From the cell containing the given text, extract its center point as (x, y) coordinate. 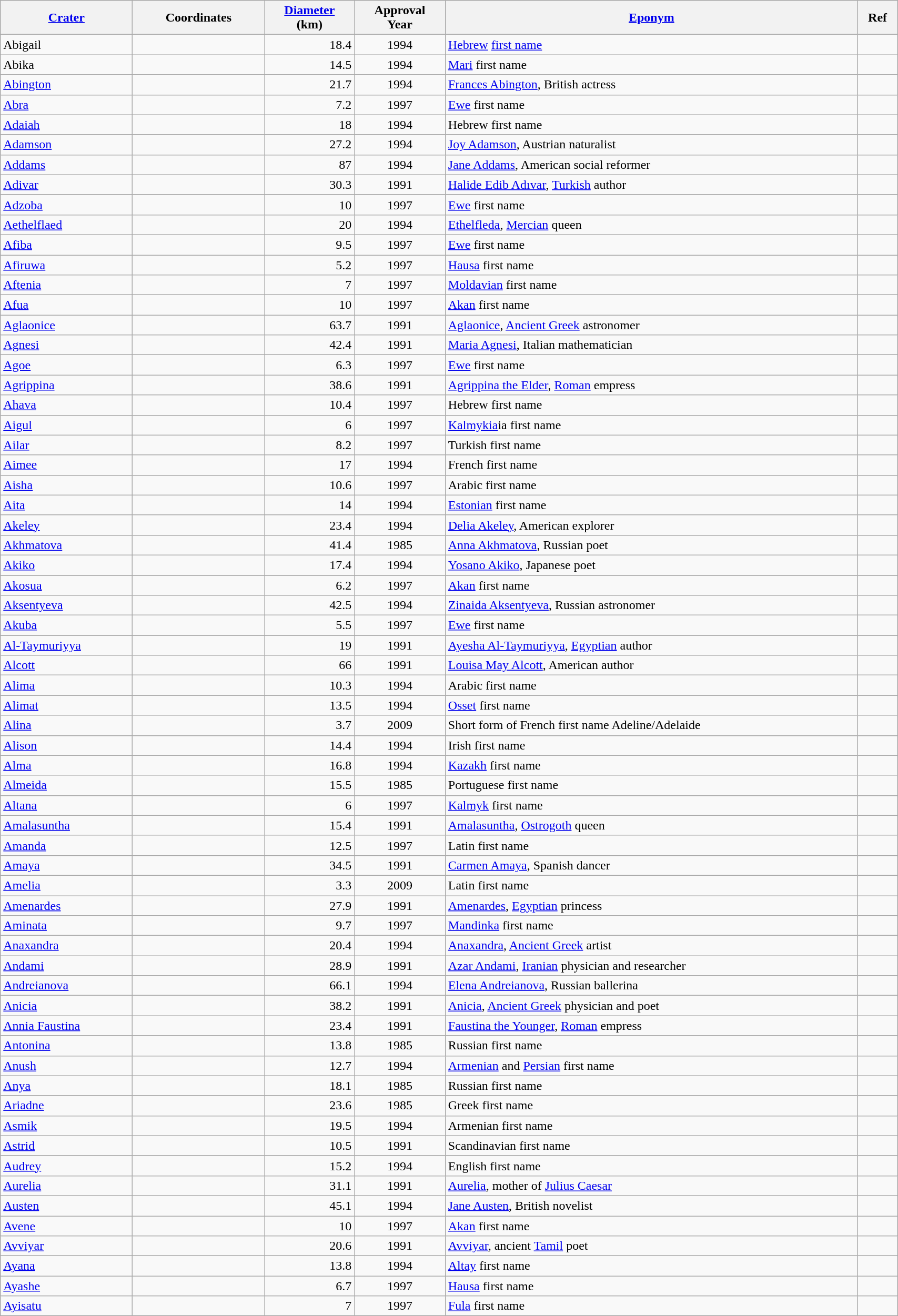
Adaiah (66, 125)
Maria Agnesi, Italian mathematician (651, 345)
18.4 (309, 45)
Estonian first name (651, 505)
Astrid (66, 1146)
Agoe (66, 365)
Mandinka first name (651, 926)
Aurelia (66, 1186)
Agrippina the Elder, Roman empress (651, 385)
12.7 (309, 1066)
Armenian and Persian first name (651, 1066)
Abington (66, 85)
Audrey (66, 1166)
Aigul (66, 425)
Agnesi (66, 345)
19.5 (309, 1126)
Altana (66, 805)
Anicia, Ancient Greek physician and poet (651, 1006)
Fula first name (651, 1306)
28.9 (309, 966)
Diameter(km) (309, 18)
Asmik (66, 1126)
42.4 (309, 345)
Jane Addams, American social reformer (651, 165)
13.5 (309, 705)
Afiba (66, 245)
38.2 (309, 1006)
Anna Akhmatova, Russian poet (651, 545)
14 (309, 505)
Ayashe (66, 1286)
19 (309, 645)
Moldavian first name (651, 285)
Akeley (66, 525)
42.5 (309, 605)
Greek first name (651, 1106)
Avene (66, 1226)
Adamson (66, 145)
9.5 (309, 245)
Short form of French first name Adeline/Adelaide (651, 725)
Akuba (66, 625)
Osset first name (651, 705)
Anush (66, 1066)
Aisha (66, 485)
Aimee (66, 465)
Afiruwa (66, 265)
27.9 (309, 905)
Carmen Amaya, Spanish dancer (651, 865)
10.5 (309, 1146)
Kazakh first name (651, 765)
Turkish first name (651, 445)
English first name (651, 1166)
Aminata (66, 926)
15.2 (309, 1166)
16.8 (309, 765)
Akiko (66, 565)
Aksentyeva (66, 605)
10.3 (309, 685)
12.5 (309, 845)
Anaxandra, Ancient Greek artist (651, 946)
3.7 (309, 725)
Akosua (66, 585)
18 (309, 125)
Addams (66, 165)
Amalasuntha, Ostrogoth queen (651, 825)
6.3 (309, 365)
Antonina (66, 1046)
Ethelfleda, Mercian queen (651, 225)
Amenardes, Egyptian princess (651, 905)
Anaxandra (66, 946)
Anya (66, 1086)
7.2 (309, 105)
Aurelia, mother of Julius Caesar (651, 1186)
Amaya (66, 865)
Alima (66, 685)
Ayesha Al-Taymuriyya, Egyptian author (651, 645)
Ailar (66, 445)
63.7 (309, 325)
Azar Andami, Iranian physician and researcher (651, 966)
34.5 (309, 865)
French first name (651, 465)
Abigail (66, 45)
Faustina the Younger, Roman empress (651, 1026)
Kalmyk first name (651, 805)
3.3 (309, 885)
30.3 (309, 185)
Agrippina (66, 385)
Aglaonice, Ancient Greek astronomer (651, 325)
Alcott (66, 665)
6.7 (309, 1286)
Aethelflaed (66, 225)
Alimat (66, 705)
Scandinavian first name (651, 1146)
66 (309, 665)
31.1 (309, 1186)
23.6 (309, 1106)
Armenian first name (651, 1126)
8.2 (309, 445)
38.6 (309, 385)
45.1 (309, 1206)
Abra (66, 105)
14.4 (309, 745)
Alison (66, 745)
Mari first name (651, 65)
5.2 (309, 265)
Elena Andreianova, Russian ballerina (651, 986)
Louisa May Alcott, American author (651, 665)
Andami (66, 966)
Austen (66, 1206)
87 (309, 165)
Yosano Akiko, Japanese poet (651, 565)
5.5 (309, 625)
Aftenia (66, 285)
Ahava (66, 405)
20.4 (309, 946)
Jane Austen, British novelist (651, 1206)
20.6 (309, 1246)
Amelia (66, 885)
Portuguese first name (651, 785)
Ariadne (66, 1106)
15.4 (309, 825)
9.7 (309, 926)
Avviyar, ancient Tamil poet (651, 1246)
17.4 (309, 565)
Avviyar (66, 1246)
Halide Edib Adıvar, Turkish author (651, 185)
Adivar (66, 185)
Joy Adamson, Austrian naturalist (651, 145)
ApprovalYear (400, 18)
21.7 (309, 85)
Afua (66, 305)
41.4 (309, 545)
Delia Akeley, American explorer (651, 525)
Irish first name (651, 745)
10.6 (309, 485)
Almeida (66, 785)
Alma (66, 765)
Abika (66, 65)
Aglaonice (66, 325)
Ayana (66, 1266)
18.1 (309, 1086)
Andreianova (66, 986)
6.2 (309, 585)
Adzoba (66, 205)
Eponym (651, 18)
Ayisatu (66, 1306)
66.1 (309, 986)
Amalasuntha (66, 825)
27.2 (309, 145)
Amenardes (66, 905)
Aita (66, 505)
Ref (877, 18)
Zinaida Aksentyeva, Russian astronomer (651, 605)
Anicia (66, 1006)
Annia Faustina (66, 1026)
Amanda (66, 845)
10.4 (309, 405)
Alina (66, 725)
Akhmatova (66, 545)
Crater (66, 18)
Al-Taymuriyya (66, 645)
15.5 (309, 785)
17 (309, 465)
Altay first name (651, 1266)
Coordinates (199, 18)
20 (309, 225)
Frances Abington, British actress (651, 85)
14.5 (309, 65)
Kalmykiaia first name (651, 425)
